For the text-containing cell, return its midpoint in [x, y] coordinate format. 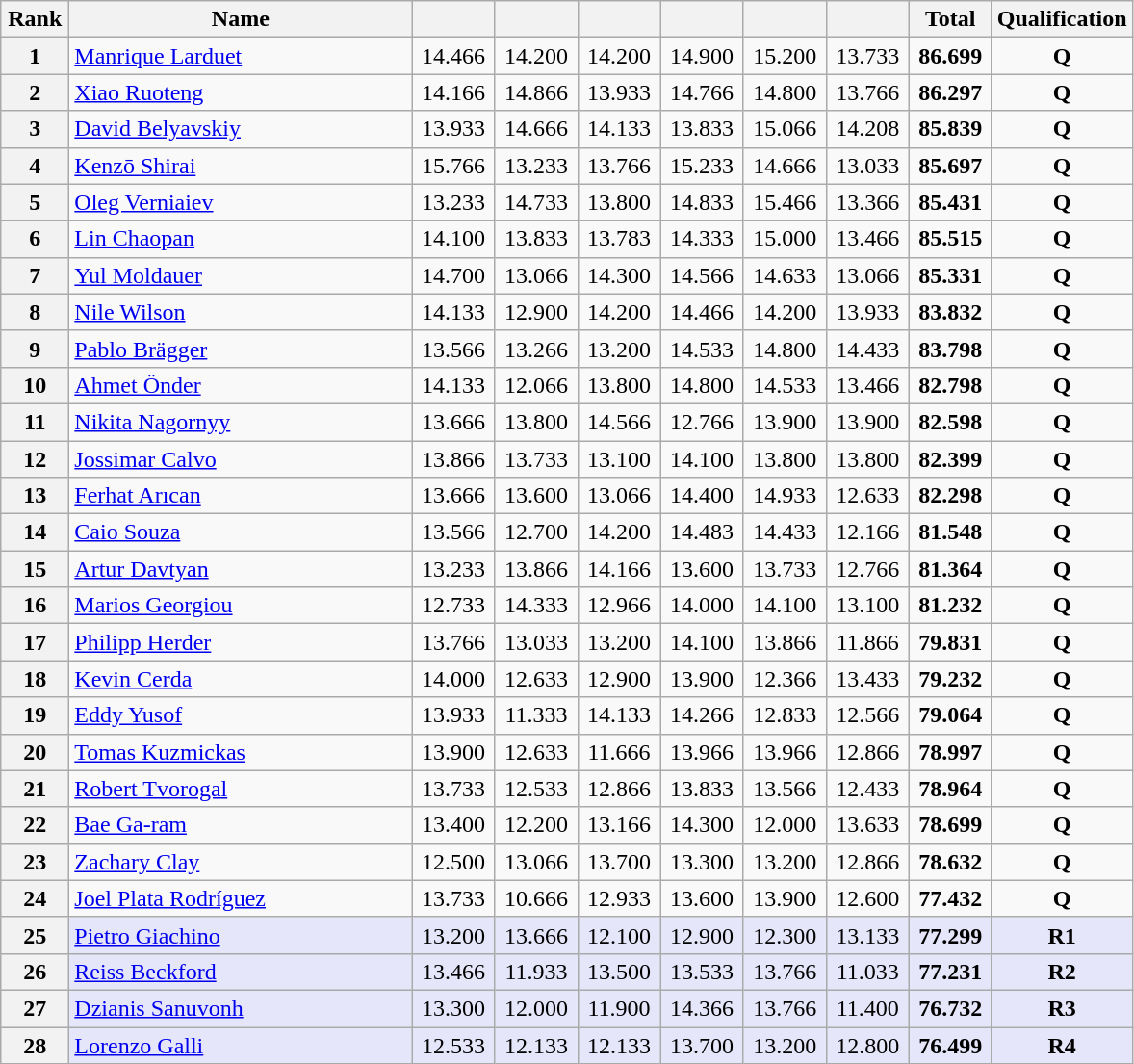
5 [35, 202]
2 [35, 92]
Nile Wilson [241, 312]
R4 [1062, 1045]
11.900 [619, 1008]
15.066 [785, 129]
1 [35, 56]
Manrique Larduet [241, 56]
13.133 [867, 935]
6 [35, 239]
13.633 [867, 825]
Pietro Giachino [241, 935]
12.166 [867, 532]
77.299 [950, 935]
Pablo Brägger [241, 349]
Qualification [1062, 19]
12.500 [453, 862]
Bae Ga-ram [241, 825]
R1 [1062, 935]
82.298 [950, 496]
Philipp Herder [241, 642]
12.600 [867, 898]
22 [35, 825]
Total [950, 19]
Tomas Kuzmickas [241, 752]
Reiss Beckford [241, 972]
13 [35, 496]
85.697 [950, 166]
3 [35, 129]
82.598 [950, 422]
Lorenzo Galli [241, 1045]
11 [35, 422]
81.232 [950, 606]
15.466 [785, 202]
86.699 [950, 56]
12.733 [453, 606]
14 [35, 532]
14.700 [453, 275]
79.831 [950, 642]
26 [35, 972]
Eddy Yusof [241, 715]
12.300 [785, 935]
79.064 [950, 715]
16 [35, 606]
78.699 [950, 825]
12.433 [867, 789]
28 [35, 1045]
15.200 [785, 56]
8 [35, 312]
19 [35, 715]
12.700 [536, 532]
Ahmet Önder [241, 385]
81.364 [950, 569]
Yul Moldauer [241, 275]
Kenzō Shirai [241, 166]
76.732 [950, 1008]
Lin Chaopan [241, 239]
13.500 [619, 972]
11.933 [536, 972]
Rank [35, 19]
27 [35, 1008]
14.933 [785, 496]
Joel Plata Rodríguez [241, 898]
11.033 [867, 972]
14.900 [702, 56]
78.964 [950, 789]
Kevin Cerda [241, 679]
85.431 [950, 202]
12.966 [619, 606]
13.400 [453, 825]
14.866 [536, 92]
12.933 [619, 898]
Oleg Verniaiev [241, 202]
82.399 [950, 459]
83.798 [950, 349]
76.499 [950, 1045]
R3 [1062, 1008]
11.400 [867, 1008]
9 [35, 349]
24 [35, 898]
25 [35, 935]
79.232 [950, 679]
4 [35, 166]
13.366 [867, 202]
Nikita Nagornyy [241, 422]
17 [35, 642]
14.366 [702, 1008]
15.233 [702, 166]
14.400 [702, 496]
12.100 [619, 935]
14.266 [702, 715]
83.832 [950, 312]
11.866 [867, 642]
11.333 [536, 715]
14.633 [785, 275]
12.366 [785, 679]
12.833 [785, 715]
85.839 [950, 129]
78.997 [950, 752]
77.432 [950, 898]
86.297 [950, 92]
10 [35, 385]
18 [35, 679]
81.548 [950, 532]
14.208 [867, 129]
David Belyavskiy [241, 129]
Marios Georgiou [241, 606]
Jossimar Calvo [241, 459]
23 [35, 862]
Name [241, 19]
12.800 [867, 1045]
21 [35, 789]
13.533 [702, 972]
13.433 [867, 679]
12.200 [536, 825]
15 [35, 569]
11.666 [619, 752]
78.632 [950, 862]
Ferhat Arıcan [241, 496]
Artur Davtyan [241, 569]
14.833 [702, 202]
12.066 [536, 385]
82.798 [950, 385]
13.783 [619, 239]
Zachary Clay [241, 862]
13.166 [619, 825]
15.766 [453, 166]
15.000 [785, 239]
77.231 [950, 972]
R2 [1062, 972]
Dzianis Sanuvonh [241, 1008]
Xiao Ruoteng [241, 92]
85.331 [950, 275]
13.266 [536, 349]
Caio Souza [241, 532]
10.666 [536, 898]
7 [35, 275]
12.566 [867, 715]
85.515 [950, 239]
20 [35, 752]
12 [35, 459]
14.766 [702, 92]
Robert Tvorogal [241, 789]
14.483 [702, 532]
14.733 [536, 202]
